Pinpoint the cell where the given text exists, returning its [X, Y] midpoint coordinate. 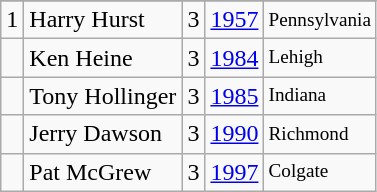
Indiana [320, 96]
1997 [234, 172]
Pat McGrew [103, 172]
Lehigh [320, 58]
1984 [234, 58]
Harry Hurst [103, 20]
1 [12, 20]
Ken Heine [103, 58]
1957 [234, 20]
Pennsylvania [320, 20]
Colgate [320, 172]
1985 [234, 96]
Richmond [320, 134]
Tony Hollinger [103, 96]
Jerry Dawson [103, 134]
1990 [234, 134]
